Capture the cell that displays the provided text and extract its (X, Y) central coordinate. 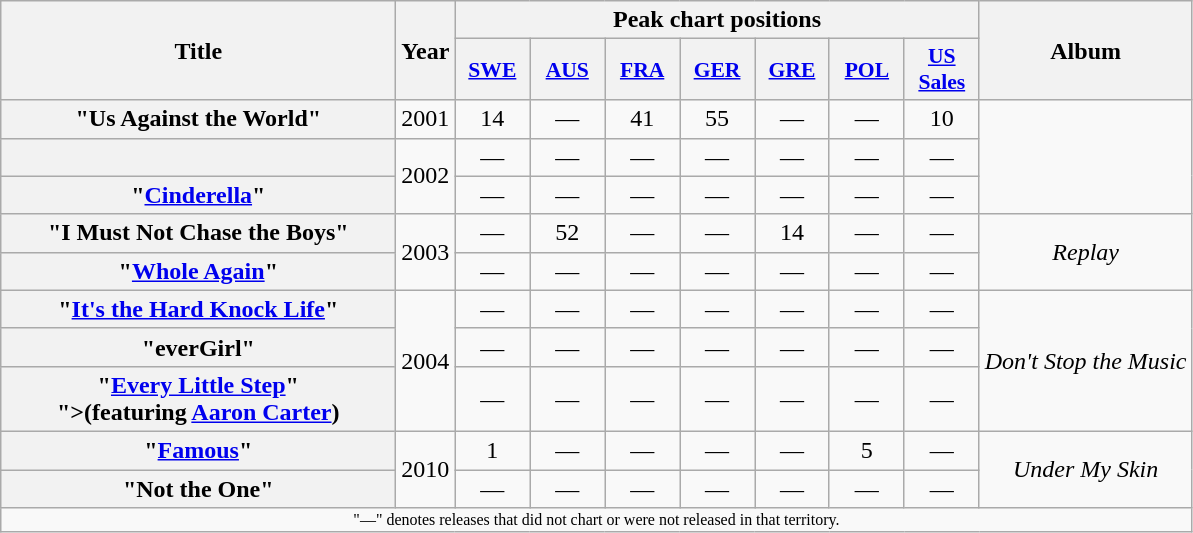
Replay (1086, 252)
55 (718, 119)
"—" denotes releases that did not chart or were not released in that territory. (596, 520)
AUS (568, 70)
2003 (426, 252)
POL (866, 70)
Album (1086, 50)
Under My Skin (1086, 469)
"Not the One" (198, 489)
GRE (792, 70)
SWE (492, 70)
2004 (426, 360)
2001 (426, 119)
"everGirl" (198, 347)
USSales (942, 70)
"Whole Again" (198, 271)
2002 (426, 176)
Year (426, 50)
5 (866, 450)
"Every Little Step"">(featuring Aaron Carter) (198, 398)
FRA (642, 70)
"Cinderella" (198, 195)
"It's the Hard Knock Life" (198, 309)
"Famous" (198, 450)
Peak chart positions (717, 20)
41 (642, 119)
"I Must Not Chase the Boys" (198, 233)
GER (718, 70)
10 (942, 119)
Title (198, 50)
Don't Stop the Music (1086, 360)
"Us Against the World" (198, 119)
1 (492, 450)
52 (568, 233)
2010 (426, 469)
